Return (x, y) of the center of cell containing provided text 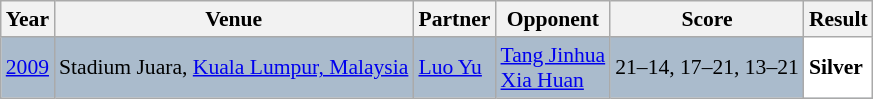
Opponent (552, 19)
Result (838, 19)
Score (707, 19)
21–14, 17–21, 13–21 (707, 68)
Venue (234, 19)
Stadium Juara, Kuala Lumpur, Malaysia (234, 68)
2009 (28, 68)
Year (28, 19)
Tang Jinhua Xia Huan (552, 68)
Luo Yu (454, 68)
Silver (838, 68)
Partner (454, 19)
